Detect which cell encompasses the target text, then output its (X, Y) center coordinate. 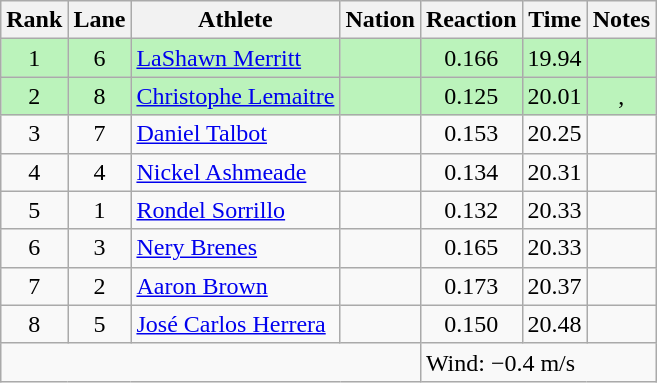
Wind: −0.4 m/s (538, 362)
0.153 (471, 134)
Nery Brenes (236, 248)
Daniel Talbot (236, 134)
Notes (621, 20)
0.150 (471, 324)
0.125 (471, 96)
Rank (34, 20)
Nickel Ashmeade (236, 172)
0.165 (471, 248)
Reaction (471, 20)
20.48 (554, 324)
20.25 (554, 134)
Aaron Brown (236, 286)
0.173 (471, 286)
0.166 (471, 58)
Nation (380, 20)
José Carlos Herrera (236, 324)
Lane (100, 20)
20.31 (554, 172)
0.134 (471, 172)
, (621, 96)
Athlete (236, 20)
Rondel Sorrillo (236, 210)
Christophe Lemaitre (236, 96)
20.37 (554, 286)
20.01 (554, 96)
0.132 (471, 210)
Time (554, 20)
LaShawn Merritt (236, 58)
19.94 (554, 58)
